Detect which cell encompasses the target text, then output its [x, y] center coordinate. 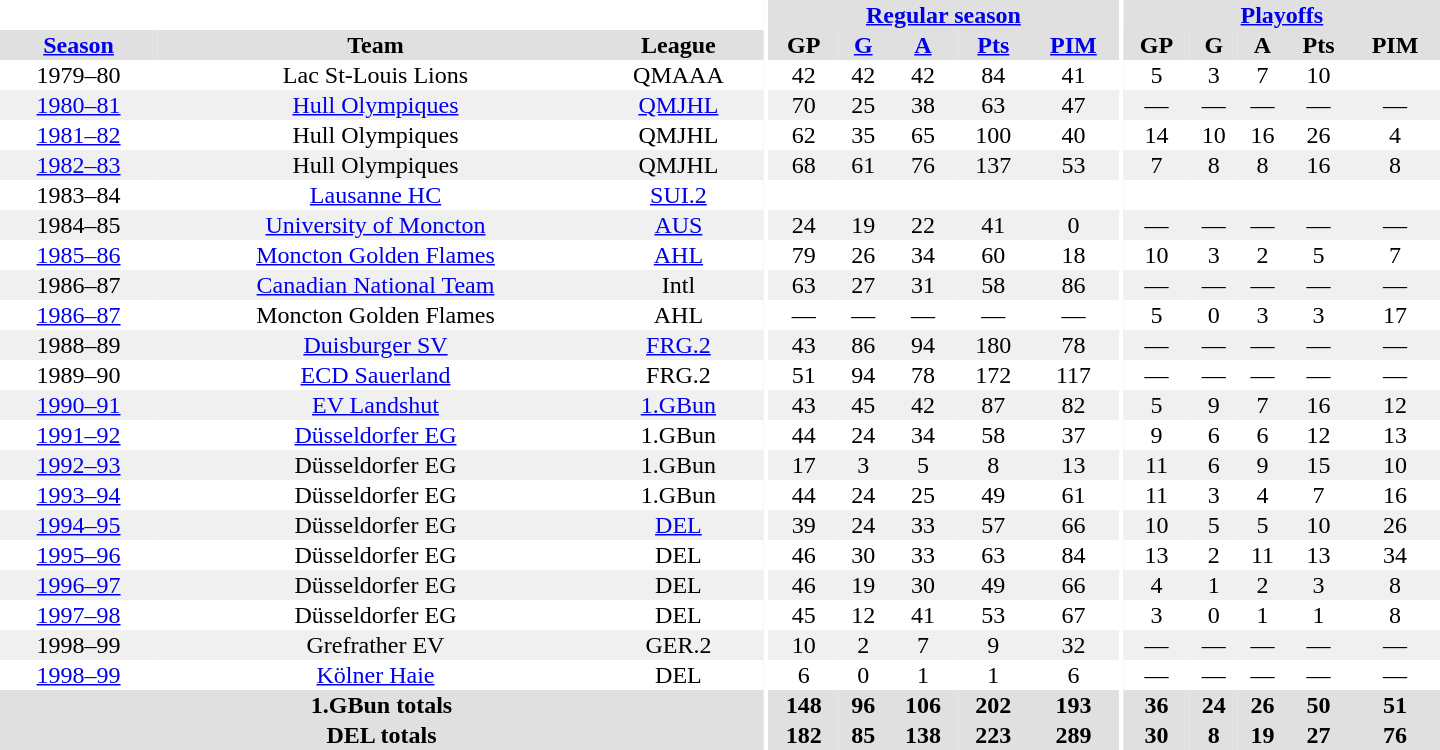
1992–93 [78, 465]
37 [1074, 435]
67 [1074, 615]
Team [376, 45]
Season [78, 45]
1990–91 [78, 405]
1985–86 [78, 255]
79 [803, 255]
15 [1318, 465]
70 [803, 105]
180 [993, 345]
117 [1074, 375]
138 [923, 735]
36 [1157, 705]
35 [864, 135]
100 [993, 135]
106 [923, 705]
148 [803, 705]
82 [1074, 405]
31 [923, 285]
Grefrather EV [376, 645]
68 [803, 165]
14 [1157, 135]
57 [993, 525]
1994–95 [78, 525]
1980–81 [78, 105]
40 [1074, 135]
Lausanne HC [376, 195]
1991–92 [78, 435]
GER.2 [678, 645]
172 [993, 375]
1981–82 [78, 135]
202 [993, 705]
96 [864, 705]
18 [1074, 255]
60 [993, 255]
Playoffs [1282, 15]
Duisburger SV [376, 345]
1982–83 [78, 165]
193 [1074, 705]
22 [923, 225]
50 [1318, 705]
47 [1074, 105]
1989–90 [78, 375]
1996–97 [78, 585]
62 [803, 135]
1988–89 [78, 345]
85 [864, 735]
223 [993, 735]
1995–96 [78, 555]
38 [923, 105]
182 [803, 735]
QMAAA [678, 75]
Kölner Haie [376, 675]
SUI.2 [678, 195]
1984–85 [78, 225]
1979–80 [78, 75]
39 [803, 525]
1997–98 [78, 615]
EV Landshut [376, 405]
Canadian National Team [376, 285]
1993–94 [78, 495]
32 [1074, 645]
League [678, 45]
DEL totals [382, 735]
AUS [678, 225]
1983–84 [78, 195]
Regular season [943, 15]
65 [923, 135]
87 [993, 405]
289 [1074, 735]
137 [993, 165]
Intl [678, 285]
ECD Sauerland [376, 375]
Lac St-Louis Lions [376, 75]
1.GBun totals [382, 705]
University of Moncton [376, 225]
